Return [x, y] of the center of cell containing provided text 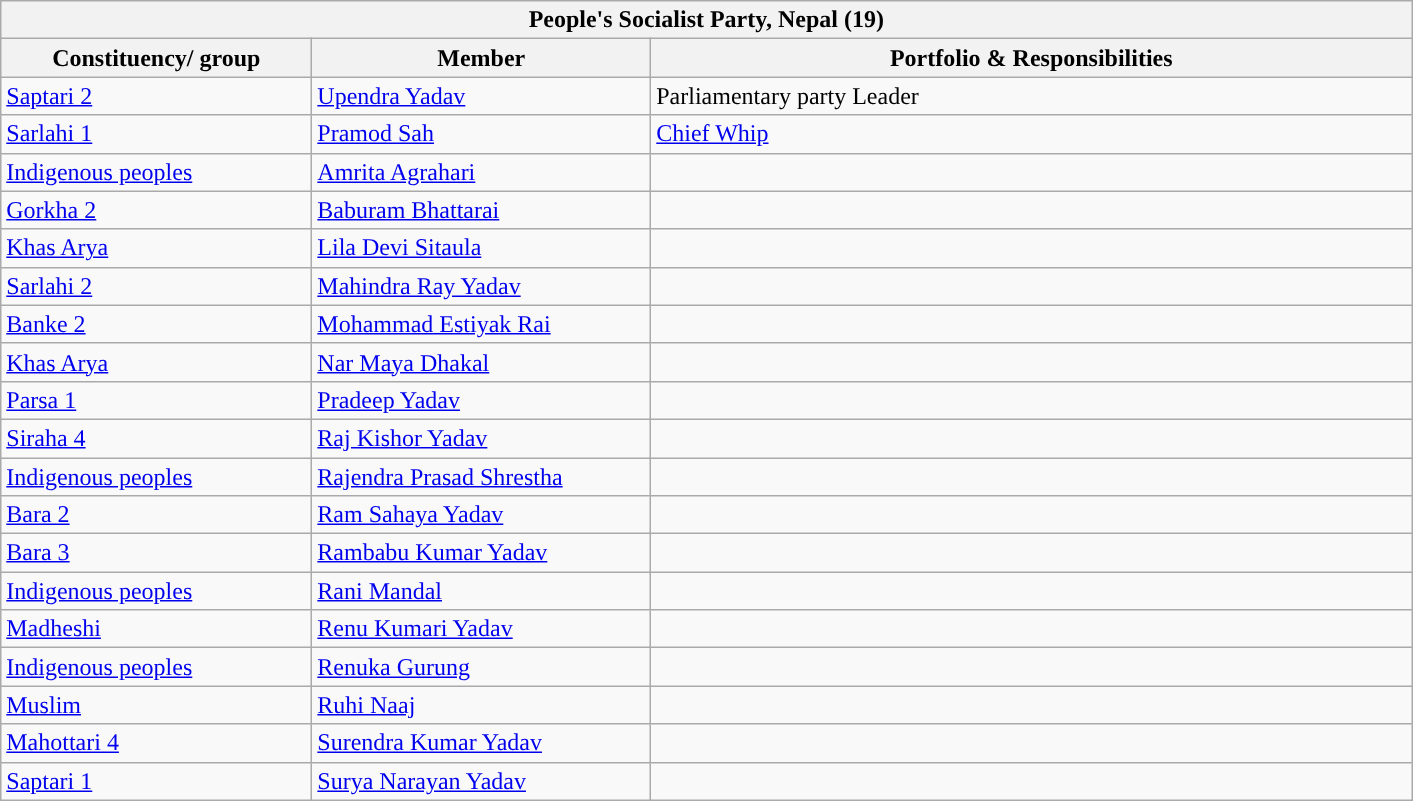
Parsa 1 [156, 400]
Pramod Sah [482, 134]
Rajendra Prasad Shrestha [482, 477]
Upendra Yadav [482, 96]
Renuka Gurung [482, 667]
Saptari 1 [156, 781]
Siraha 4 [156, 438]
Sarlahi 1 [156, 134]
Surya Narayan Yadav [482, 781]
Rambabu Kumar Yadav [482, 553]
Bara 3 [156, 553]
Banke 2 [156, 324]
Ram Sahaya Yadav [482, 515]
Amrita Agrahari [482, 172]
Pradeep Yadav [482, 400]
Muslim [156, 705]
Chief Whip [1032, 134]
Parliamentary party Leader [1032, 96]
Gorkha 2 [156, 210]
Lila Devi Sitaula [482, 248]
Surendra Kumar Yadav [482, 743]
Bara 2 [156, 515]
Ruhi Naaj [482, 705]
Mahindra Ray Yadav [482, 286]
Nar Maya Dhakal [482, 362]
Constituency/ group [156, 58]
Mohammad Estiyak Rai [482, 324]
Baburam Bhattarai [482, 210]
People's Socialist Party, Nepal (19) [706, 20]
Member [482, 58]
Mahottari 4 [156, 743]
Madheshi [156, 629]
Saptari 2 [156, 96]
Rani Mandal [482, 591]
Portfolio & Responsibilities [1032, 58]
Raj Kishor Yadav [482, 438]
Renu Kumari Yadav [482, 629]
Sarlahi 2 [156, 286]
